From the cell containing the given text, extract its center point as [X, Y] coordinate. 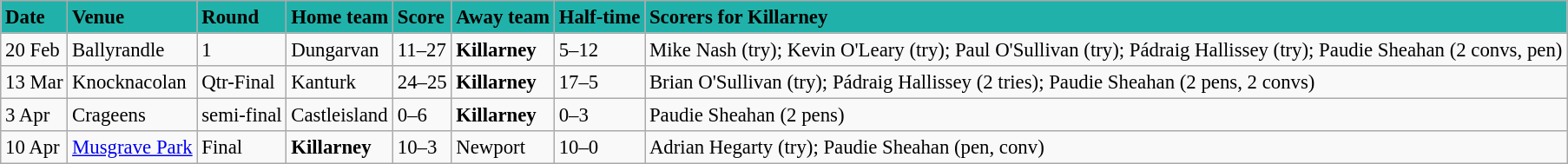
semi-final [241, 115]
Scorers for Killarney [1106, 16]
Kanturk [340, 82]
Dungarvan [340, 49]
Away team [503, 16]
0–3 [599, 115]
Crageens [132, 115]
Qtr-Final [241, 82]
3 Apr [35, 115]
Half-time [599, 16]
Adrian Hegarty (try); Paudie Sheahan (pen, conv) [1106, 148]
17–5 [599, 82]
Mike Nash (try); Kevin O'Leary (try); Paul O'Sullivan (try); Pádraig Hallissey (try); Paudie Sheahan (2 convs, pen) [1106, 49]
Knocknacolan [132, 82]
10 Apr [35, 148]
Venue [132, 16]
Round [241, 16]
Home team [340, 16]
Brian O'Sullivan (try); Pádraig Hallissey (2 tries); Paudie Sheahan (2 pens, 2 convs) [1106, 82]
20 Feb [35, 49]
Ballyrandle [132, 49]
Musgrave Park [132, 148]
Newport [503, 148]
10–3 [422, 148]
0–6 [422, 115]
Score [422, 16]
24–25 [422, 82]
Paudie Sheahan (2 pens) [1106, 115]
5–12 [599, 49]
Castleisland [340, 115]
1 [241, 49]
10–0 [599, 148]
11–27 [422, 49]
Final [241, 148]
Date [35, 16]
13 Mar [35, 82]
